Determine the [x, y] coordinate at the center of the cell enclosing the given text.  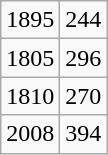
1810 [30, 96]
270 [84, 96]
296 [84, 58]
394 [84, 134]
2008 [30, 134]
1895 [30, 20]
1805 [30, 58]
244 [84, 20]
